Detect which cell encompasses the target text, then output its [X, Y] center coordinate. 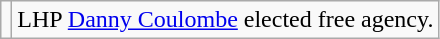
LHP Danny Coulombe elected free agency. [226, 20]
